Output the (x, y) coordinate of the center of the cell containing the given text.  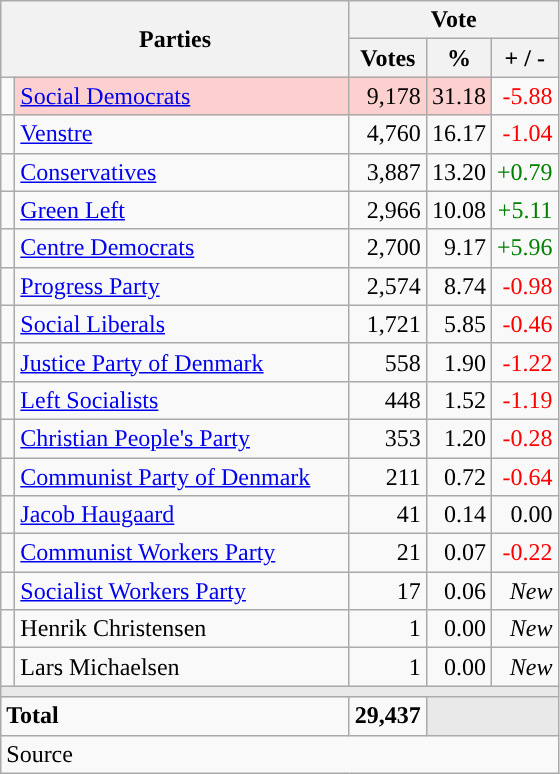
211 (388, 477)
Vote (454, 20)
Communist Party of Denmark (182, 477)
Total (176, 716)
10.08 (458, 210)
Left Socialists (182, 400)
2,700 (388, 248)
Green Left (182, 210)
-1.19 (524, 400)
Lars Michaelsen (182, 667)
-0.28 (524, 438)
+ / - (524, 58)
41 (388, 515)
-0.46 (524, 324)
0.14 (458, 515)
Christian People's Party (182, 438)
Socialist Workers Party (182, 591)
+0.79 (524, 172)
-0.98 (524, 286)
Social Liberals (182, 324)
29,437 (388, 716)
Conservatives (182, 172)
Centre Democrats (182, 248)
353 (388, 438)
-0.22 (524, 553)
-5.88 (524, 96)
3,887 (388, 172)
Henrik Christensen (182, 629)
-1.22 (524, 362)
448 (388, 400)
+5.11 (524, 210)
Votes (388, 58)
-1.04 (524, 134)
8.74 (458, 286)
Justice Party of Denmark (182, 362)
Progress Party (182, 286)
Source (280, 754)
558 (388, 362)
9,178 (388, 96)
Venstre (182, 134)
5.85 (458, 324)
17 (388, 591)
1.90 (458, 362)
2,574 (388, 286)
+5.96 (524, 248)
Parties (176, 39)
13.20 (458, 172)
9.17 (458, 248)
2,966 (388, 210)
1.20 (458, 438)
21 (388, 553)
Jacob Haugaard (182, 515)
-0.64 (524, 477)
Communist Workers Party (182, 553)
1,721 (388, 324)
0.07 (458, 553)
1.52 (458, 400)
16.17 (458, 134)
% (458, 58)
31.18 (458, 96)
Social Democrats (182, 96)
0.72 (458, 477)
0.06 (458, 591)
4,760 (388, 134)
